Locate the cell with the specified text and output its (x, y) center coordinate. 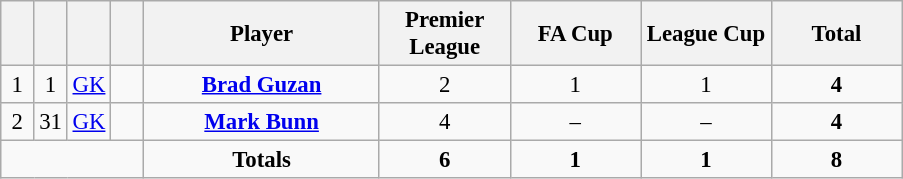
Premier League (444, 34)
6 (444, 160)
Player (262, 34)
League Cup (706, 34)
Brad Guzan (262, 85)
8 (836, 160)
Total (836, 34)
Totals (262, 160)
Mark Bunn (262, 122)
31 (50, 122)
FA Cup (576, 34)
